Capture the cell that displays the provided text and extract its (X, Y) central coordinate. 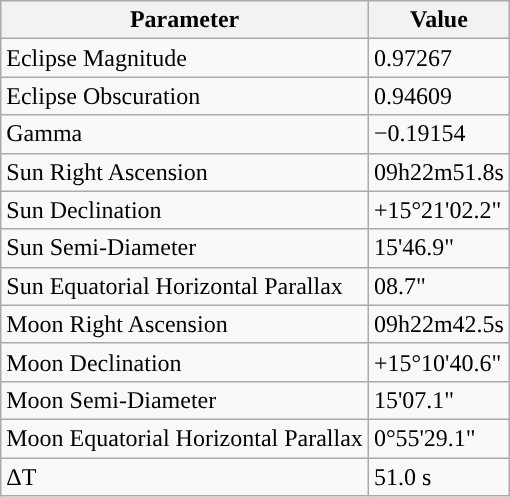
−0.19154 (438, 134)
15'07.1" (438, 400)
Parameter (185, 20)
Gamma (185, 134)
ΔT (185, 477)
Eclipse Obscuration (185, 96)
08.7" (438, 286)
09h22m51.8s (438, 172)
Eclipse Magnitude (185, 58)
+15°21'02.2" (438, 210)
15'46.9" (438, 248)
09h22m42.5s (438, 324)
Sun Right Ascension (185, 172)
+15°10'40.6" (438, 362)
Moon Equatorial Horizontal Parallax (185, 438)
Sun Equatorial Horizontal Parallax (185, 286)
0.94609 (438, 96)
Moon Semi-Diameter (185, 400)
Moon Right Ascension (185, 324)
Sun Declination (185, 210)
51.0 s (438, 477)
Moon Declination (185, 362)
Value (438, 20)
Sun Semi-Diameter (185, 248)
0.97267 (438, 58)
0°55'29.1" (438, 438)
